Detect which cell encompasses the target text, then output its [X, Y] center coordinate. 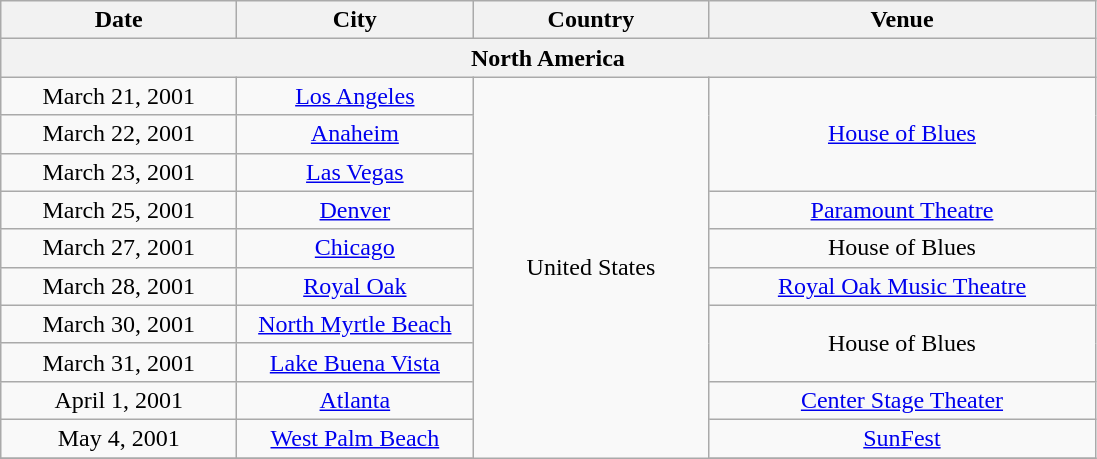
Denver [355, 210]
Royal Oak Music Theatre [902, 286]
April 1, 2001 [119, 400]
March 22, 2001 [119, 134]
Anaheim [355, 134]
May 4, 2001 [119, 438]
Country [591, 20]
SunFest [902, 438]
March 25, 2001 [119, 210]
Venue [902, 20]
Paramount Theatre [902, 210]
Date [119, 20]
North America [548, 58]
Las Vegas [355, 172]
North Myrtle Beach [355, 324]
March 31, 2001 [119, 362]
Center Stage Theater [902, 400]
United States [591, 268]
March 28, 2001 [119, 286]
Lake Buena Vista [355, 362]
Los Angeles [355, 96]
Royal Oak [355, 286]
March 21, 2001 [119, 96]
Chicago [355, 248]
West Palm Beach [355, 438]
March 30, 2001 [119, 324]
March 23, 2001 [119, 172]
March 27, 2001 [119, 248]
City [355, 20]
Atlanta [355, 400]
